From the cell containing the given text, extract its center point as [x, y] coordinate. 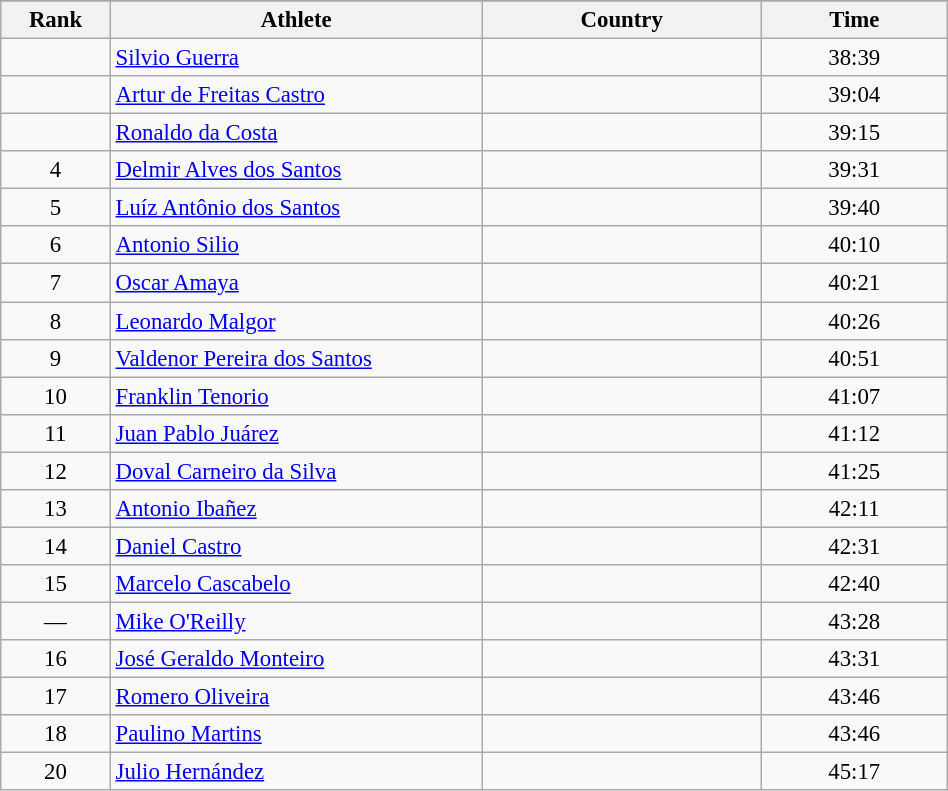
Antonio Silio [296, 245]
41:07 [854, 396]
— [56, 621]
Doval Carneiro da Silva [296, 471]
Delmir Alves dos Santos [296, 170]
Valdenor Pereira dos Santos [296, 358]
5 [56, 208]
Time [854, 20]
Rank [56, 20]
16 [56, 659]
Luíz Antônio dos Santos [296, 208]
14 [56, 546]
39:31 [854, 170]
10 [56, 396]
Ronaldo da Costa [296, 133]
8 [56, 321]
Daniel Castro [296, 546]
42:31 [854, 546]
José Geraldo Monteiro [296, 659]
6 [56, 245]
43:31 [854, 659]
15 [56, 584]
20 [56, 772]
Julio Hernández [296, 772]
39:40 [854, 208]
Mike O'Reilly [296, 621]
40:21 [854, 283]
Juan Pablo Juárez [296, 433]
41:12 [854, 433]
42:40 [854, 584]
7 [56, 283]
41:25 [854, 471]
40:26 [854, 321]
9 [56, 358]
Leonardo Malgor [296, 321]
45:17 [854, 772]
38:39 [854, 58]
Country [622, 20]
39:15 [854, 133]
Oscar Amaya [296, 283]
39:04 [854, 95]
Franklin Tenorio [296, 396]
12 [56, 471]
Artur de Freitas Castro [296, 95]
Athlete [296, 20]
Silvio Guerra [296, 58]
42:11 [854, 509]
Paulino Martins [296, 734]
13 [56, 509]
4 [56, 170]
40:51 [854, 358]
43:28 [854, 621]
18 [56, 734]
11 [56, 433]
40:10 [854, 245]
Romero Oliveira [296, 697]
Marcelo Cascabelo [296, 584]
Antonio Ibañez [296, 509]
17 [56, 697]
